Capture the cell that displays the provided text and extract its (X, Y) central coordinate. 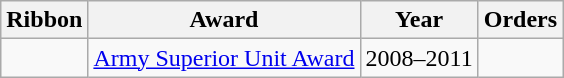
Award (224, 20)
Ribbon (44, 20)
Orders (520, 20)
2008–2011 (419, 58)
Army Superior Unit Award (224, 58)
Year (419, 20)
